Locate the cell with the specified text and output its (x, y) center coordinate. 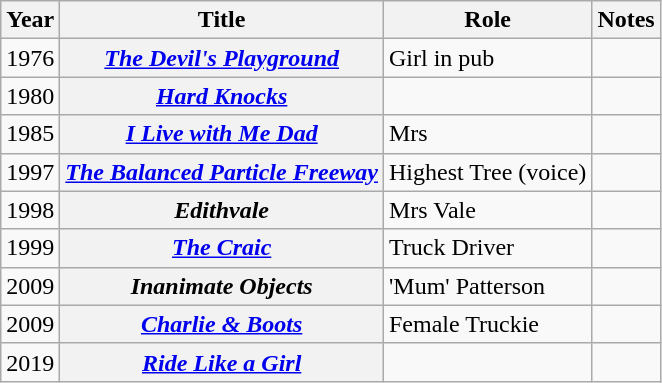
Girl in pub (487, 58)
Mrs (487, 134)
The Devil's Playground (222, 58)
1998 (30, 210)
I Live with Me Dad (222, 134)
1985 (30, 134)
Edithvale (222, 210)
1999 (30, 248)
Mrs Vale (487, 210)
Inanimate Objects (222, 286)
Role (487, 20)
Hard Knocks (222, 96)
The Craic (222, 248)
'Mum' Patterson (487, 286)
Female Truckie (487, 324)
Year (30, 20)
Truck Driver (487, 248)
1997 (30, 172)
Highest Tree (voice) (487, 172)
Notes (626, 20)
Charlie & Boots (222, 324)
1976 (30, 58)
The Balanced Particle Freeway (222, 172)
Ride Like a Girl (222, 362)
Title (222, 20)
1980 (30, 96)
2019 (30, 362)
